Scan for the cell matching the given text and deliver its [X, Y] coordinate at center. 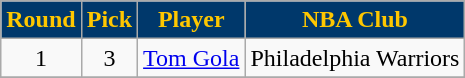
Tom Gola [192, 58]
Player [192, 20]
Round [41, 20]
1 [41, 58]
3 [109, 58]
NBA Club [355, 20]
Philadelphia Warriors [355, 58]
Pick [109, 20]
